Return the [X, Y] coordinate for the center point of the cell that contains the specified text.  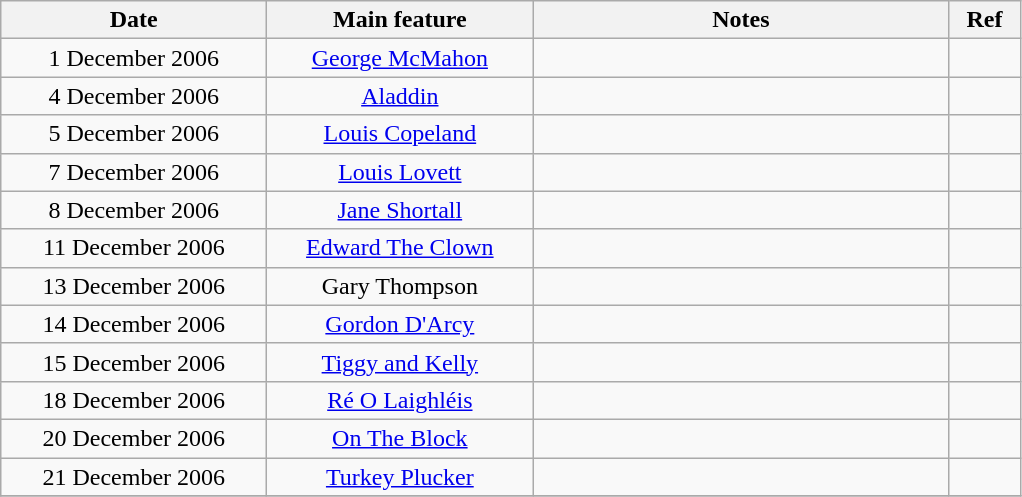
Turkey Plucker [400, 477]
4 December 2006 [134, 96]
Date [134, 20]
21 December 2006 [134, 477]
Gordon D'Arcy [400, 324]
Gary Thompson [400, 286]
George McMahon [400, 58]
Tiggy and Kelly [400, 362]
Louis Lovett [400, 172]
11 December 2006 [134, 248]
Aladdin [400, 96]
8 December 2006 [134, 210]
5 December 2006 [134, 134]
On The Block [400, 438]
14 December 2006 [134, 324]
13 December 2006 [134, 286]
15 December 2006 [134, 362]
Ré O Laighléis [400, 400]
18 December 2006 [134, 400]
20 December 2006 [134, 438]
Main feature [400, 20]
Edward The Clown [400, 248]
7 December 2006 [134, 172]
Jane Shortall [400, 210]
Ref [984, 20]
Notes [741, 20]
1 December 2006 [134, 58]
Louis Copeland [400, 134]
